Identify which cell holds the provided text, then report its (x, y) central coordinate. 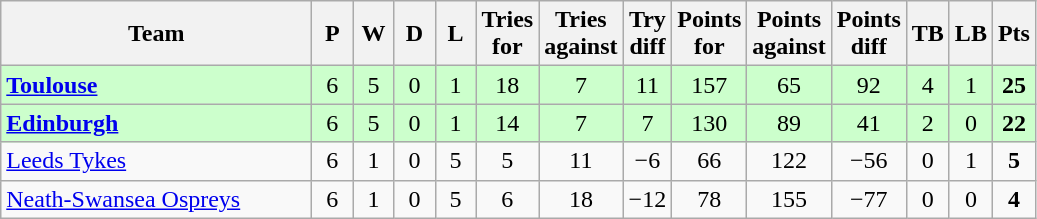
Team (156, 34)
65 (789, 85)
14 (508, 123)
Points diff (868, 34)
Toulouse (156, 85)
L (456, 34)
−77 (868, 199)
−56 (868, 161)
Edinburgh (156, 123)
25 (1014, 85)
41 (868, 123)
Tries against (581, 34)
122 (789, 161)
Points for (710, 34)
Points against (789, 34)
Leeds Tykes (156, 161)
2 (928, 123)
Neath-Swansea Ospreys (156, 199)
155 (789, 199)
130 (710, 123)
D (414, 34)
−6 (648, 161)
W (374, 34)
Try diff (648, 34)
157 (710, 85)
66 (710, 161)
P (332, 34)
Tries for (508, 34)
89 (789, 123)
78 (710, 199)
22 (1014, 123)
−12 (648, 199)
Pts (1014, 34)
LB (970, 34)
92 (868, 85)
TB (928, 34)
